Extract the (X, Y) coordinate from the center of the cell holding the provided text.  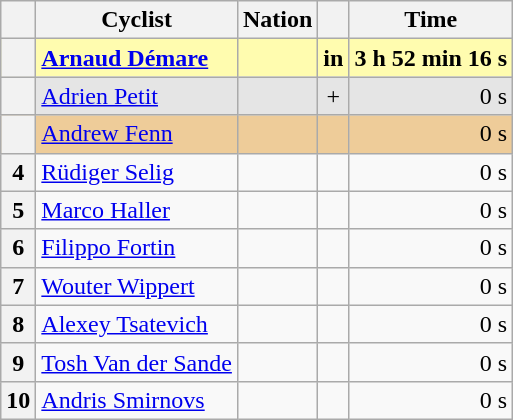
10 (18, 400)
6 (18, 248)
Tosh Van der Sande (137, 362)
Alexey Tsatevich (137, 324)
9 (18, 362)
4 (18, 172)
Rüdiger Selig (137, 172)
in (334, 58)
5 (18, 210)
Andrew Fenn (137, 134)
3 h 52 min 16 s (431, 58)
Adrien Petit (137, 96)
Wouter Wippert (137, 286)
8 (18, 324)
Arnaud Démare (137, 58)
Marco Haller (137, 210)
7 (18, 286)
Cyclist (137, 20)
Time (431, 20)
Filippo Fortin (137, 248)
Nation (277, 20)
Andris Smirnovs (137, 400)
+ (334, 96)
